Determine the (X, Y) coordinate at the center of the cell enclosing the given text.  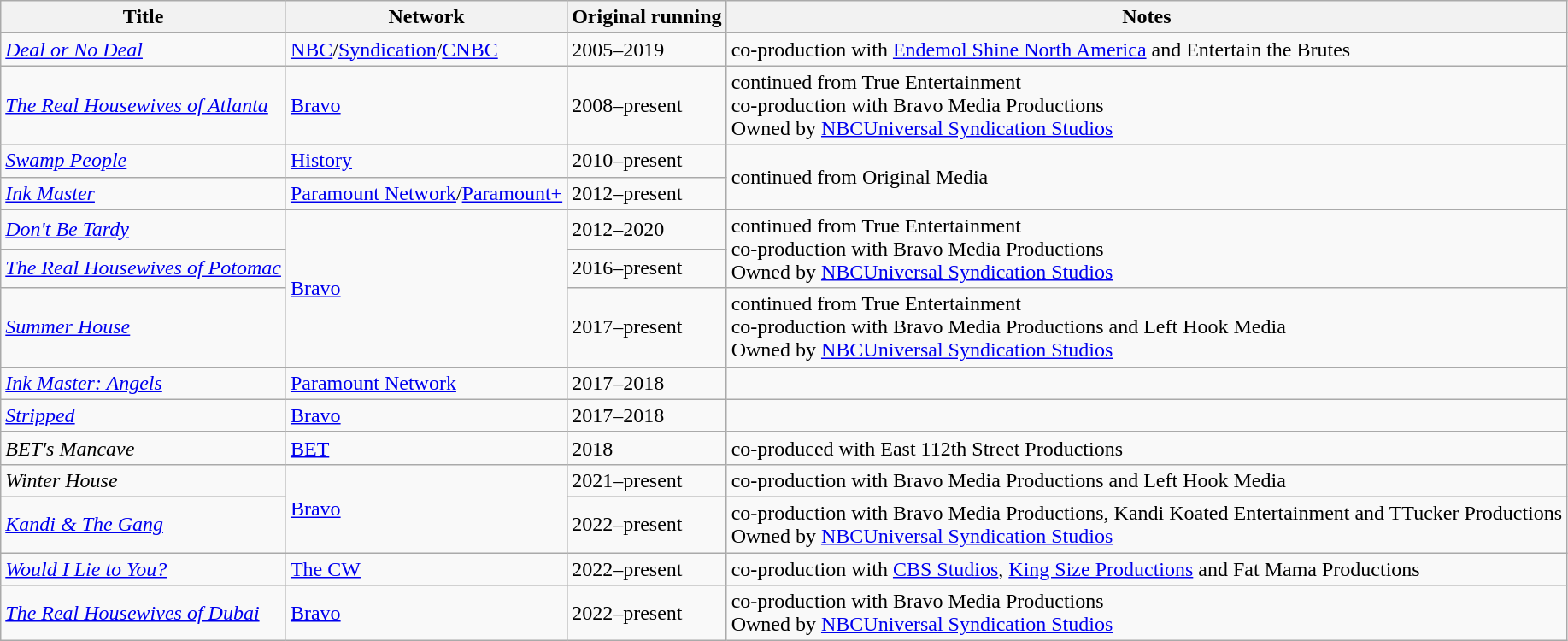
Paramount Network (426, 383)
Would I Lie to You? (144, 568)
2010–present (647, 161)
BET's Mancave (144, 448)
continued from True Entertainmentco-production with Bravo Media Productions and Left Hook MediaOwned by NBCUniversal Syndication Studios (1147, 327)
Stripped (144, 415)
Notes (1147, 17)
co-production with Bravo Media Productions and Left Hook Media (1147, 480)
Don't Be Tardy (144, 229)
continued from Original Media (1147, 177)
The Real Housewives of Dubai (144, 614)
2017–present (647, 327)
co-produced with East 112th Street Productions (1147, 448)
Kandi & The Gang (144, 525)
Network (426, 17)
Title (144, 17)
Ink Master: Angels (144, 383)
BET (426, 448)
NBC/Syndication/CNBC (426, 50)
2012–2020 (647, 229)
2016–present (647, 268)
2018 (647, 448)
Paramount Network/Paramount+ (426, 193)
The Real Housewives of Atlanta (144, 105)
Winter House (144, 480)
History (426, 161)
The Real Housewives of Potomac (144, 268)
co-production with Bravo Media ProductionsOwned by NBCUniversal Syndication Studios (1147, 614)
Ink Master (144, 193)
Summer House (144, 327)
co-production with CBS Studios, King Size Productions and Fat Mama Productions (1147, 568)
The CW (426, 568)
co-production with Endemol Shine North America and Entertain the Brutes (1147, 50)
Swamp People (144, 161)
co-production with Bravo Media Productions, Kandi Koated Entertainment and TTucker ProductionsOwned by NBCUniversal Syndication Studios (1147, 525)
2021–present (647, 480)
2005–2019 (647, 50)
Deal or No Deal (144, 50)
2008–present (647, 105)
2012–present (647, 193)
Original running (647, 17)
